Scan for the cell matching the given text and deliver its (X, Y) coordinate at center. 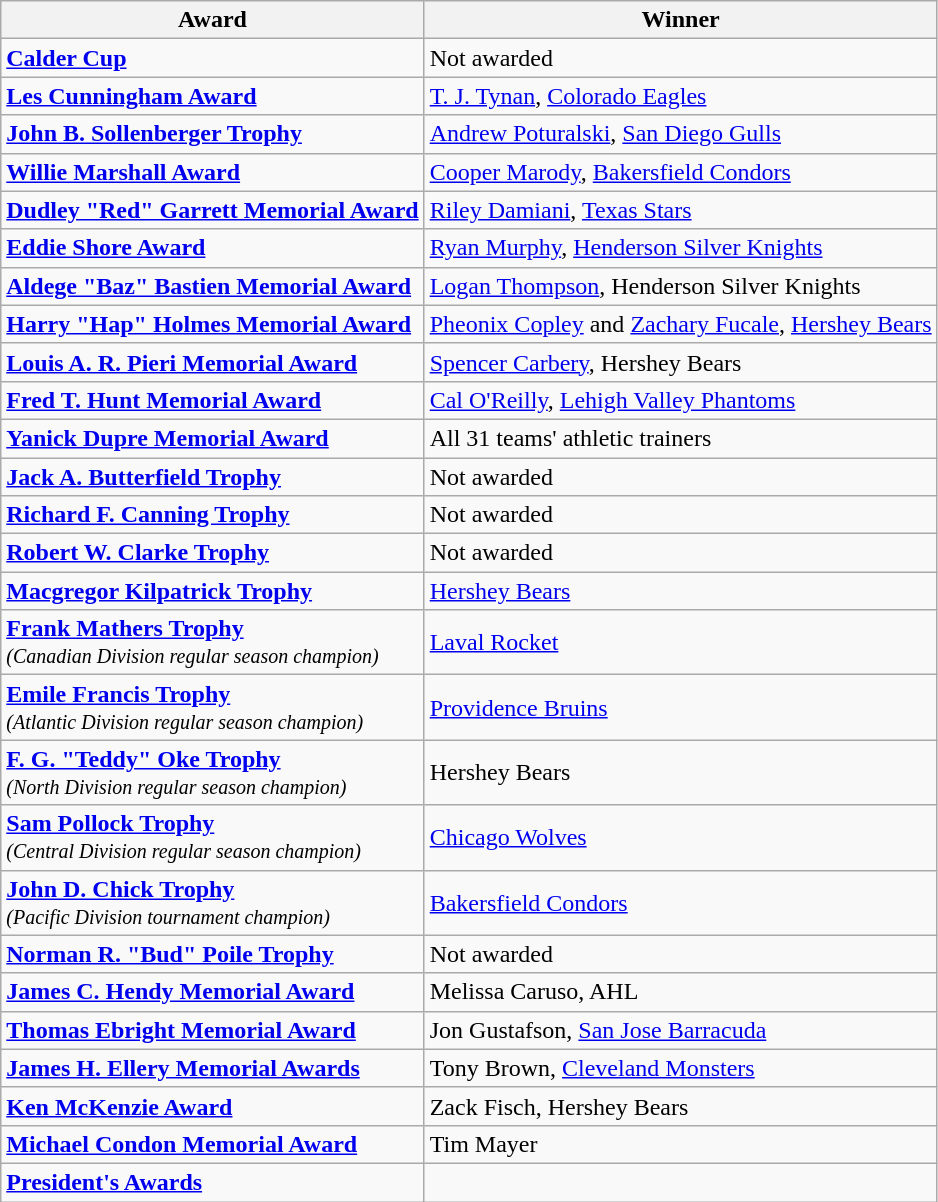
Chicago Wolves (680, 838)
Michael Condon Memorial Award (212, 1144)
Tony Brown, Cleveland Monsters (680, 1068)
Robert W. Clarke Trophy (212, 553)
Providence Bruins (680, 708)
Logan Thompson, Henderson Silver Knights (680, 286)
Emile Francis Trophy (Atlantic Division regular season champion) (212, 708)
Eddie Shore Award (212, 248)
Thomas Ebright Memorial Award (212, 1030)
Jon Gustafson, San Jose Barracuda (680, 1030)
Cooper Marody, Bakersfield Condors (680, 172)
Les Cunningham Award (212, 96)
Calder Cup (212, 58)
T. J. Tynan, Colorado Eagles (680, 96)
Riley Damiani, Texas Stars (680, 210)
Tim Mayer (680, 1144)
Award (212, 20)
John D. Chick Trophy(Pacific Division tournament champion) (212, 902)
James C. Hendy Memorial Award (212, 992)
John B. Sollenberger Trophy (212, 134)
Macgregor Kilpatrick Trophy (212, 591)
Ken McKenzie Award (212, 1106)
Aldege "Baz" Bastien Memorial Award (212, 286)
Spencer Carbery, Hershey Bears (680, 362)
Sam Pollock Trophy(Central Division regular season champion) (212, 838)
Norman R. "Bud" Poile Trophy (212, 954)
Ryan Murphy, Henderson Silver Knights (680, 248)
Melissa Caruso, AHL (680, 992)
Winner (680, 20)
Bakersfield Condors (680, 902)
Yanick Dupre Memorial Award (212, 438)
Laval Rocket (680, 642)
Zack Fisch, Hershey Bears (680, 1106)
All 31 teams' athletic trainers (680, 438)
Fred T. Hunt Memorial Award (212, 400)
President's Awards (212, 1182)
Dudley "Red" Garrett Memorial Award (212, 210)
Andrew Poturalski, San Diego Gulls (680, 134)
Richard F. Canning Trophy (212, 515)
James H. Ellery Memorial Awards (212, 1068)
Harry "Hap" Holmes Memorial Award (212, 324)
Cal O'Reilly, Lehigh Valley Phantoms (680, 400)
Jack A. Butterfield Trophy (212, 477)
Pheonix Copley and Zachary Fucale, Hershey Bears (680, 324)
Frank Mathers Trophy(Canadian Division regular season champion) (212, 642)
Louis A. R. Pieri Memorial Award (212, 362)
F. G. "Teddy" Oke Trophy(North Division regular season champion) (212, 772)
Willie Marshall Award (212, 172)
